Scan for the cell matching the given text and deliver its [X, Y] coordinate at center. 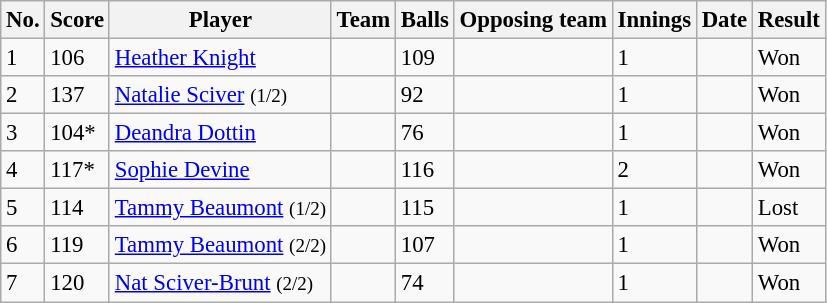
Score [78, 20]
No. [23, 20]
Team [363, 20]
5 [23, 208]
106 [78, 58]
104* [78, 133]
119 [78, 245]
Lost [788, 208]
6 [23, 245]
Sophie Devine [220, 170]
137 [78, 95]
107 [424, 245]
Tammy Beaumont (1/2) [220, 208]
Nat Sciver-Brunt (2/2) [220, 283]
117* [78, 170]
76 [424, 133]
7 [23, 283]
120 [78, 283]
Innings [654, 20]
116 [424, 170]
Date [724, 20]
Tammy Beaumont (2/2) [220, 245]
Natalie Sciver (1/2) [220, 95]
Balls [424, 20]
3 [23, 133]
109 [424, 58]
Opposing team [533, 20]
115 [424, 208]
Result [788, 20]
Deandra Dottin [220, 133]
114 [78, 208]
4 [23, 170]
92 [424, 95]
74 [424, 283]
Player [220, 20]
Heather Knight [220, 58]
